Pinpoint the cell where the given text exists, returning its [X, Y] midpoint coordinate. 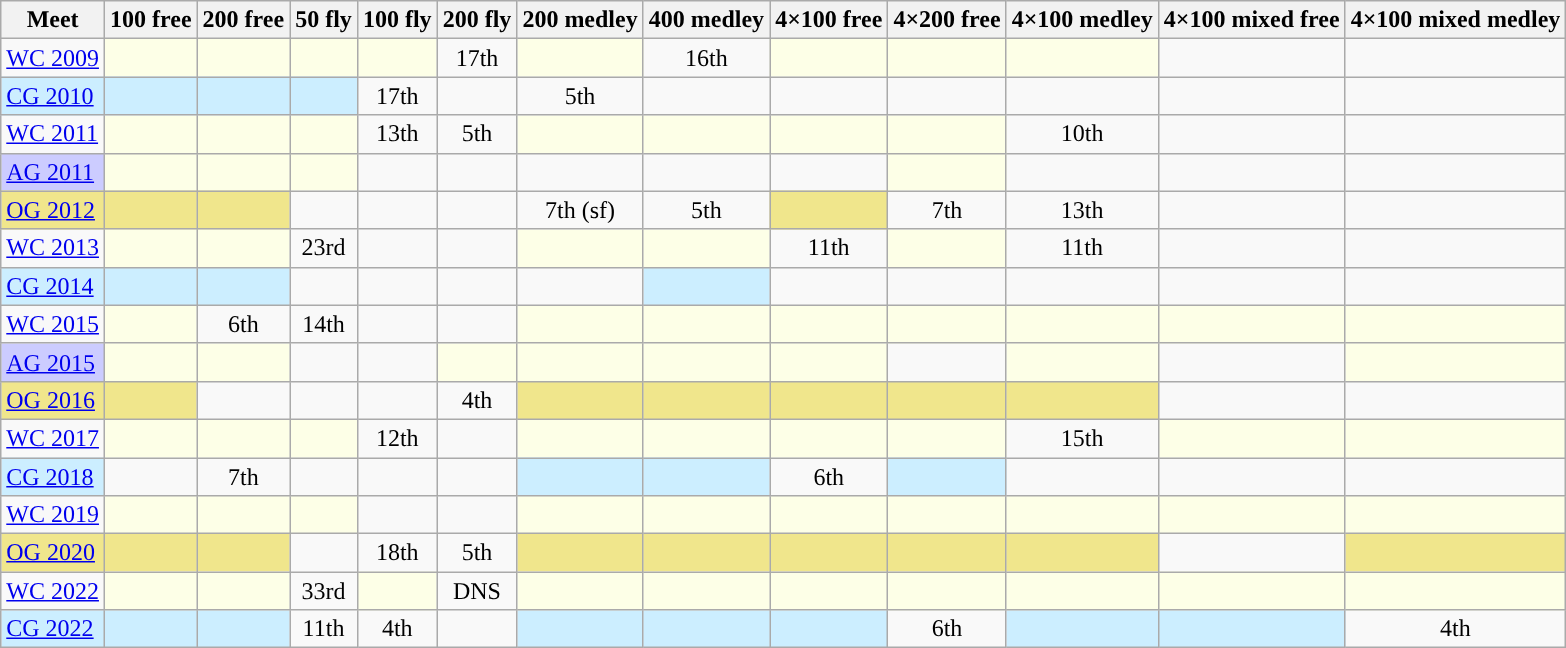
CG 2014 [53, 286]
AG 2011 [53, 172]
100 fly [397, 20]
WC 2011 [53, 134]
12th [397, 438]
4×100 medley [1082, 20]
10th [1082, 134]
15th [1082, 438]
4×100 mixed medley [1456, 20]
400 medley [706, 20]
CG 2022 [53, 629]
200 medley [580, 20]
CG 2018 [53, 477]
7th (sf) [580, 210]
WC 2022 [53, 591]
200 fly [477, 20]
CG 2010 [53, 96]
DNS [477, 591]
4×100 free [829, 20]
4×200 free [947, 20]
OG 2012 [53, 210]
4×100 mixed free [1252, 20]
AG 2015 [53, 362]
WC 2019 [53, 515]
14th [324, 324]
100 free [150, 20]
18th [397, 553]
WC 2017 [53, 438]
OG 2020 [53, 553]
200 free [244, 20]
WC 2013 [53, 248]
OG 2016 [53, 400]
Meet [53, 20]
WC 2015 [53, 324]
23rd [324, 248]
16th [706, 58]
33rd [324, 591]
WC 2009 [53, 58]
50 fly [324, 20]
